Extract the [X, Y] coordinate from the center of the cell holding the provided text.  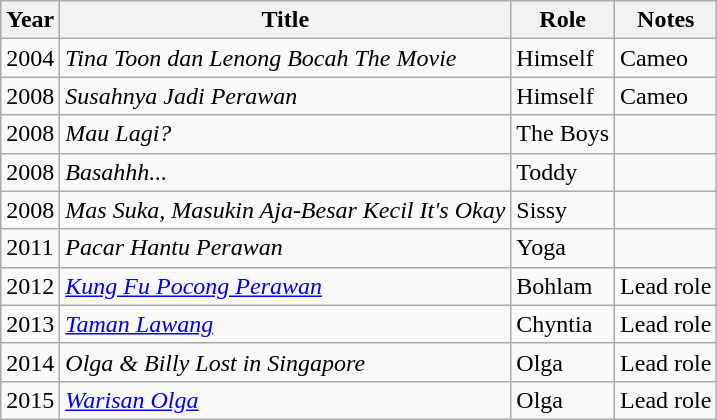
Bohlam [563, 286]
Tina Toon dan Lenong Bocah The Movie [286, 58]
Kung Fu Pocong Perawan [286, 286]
Yoga [563, 248]
Year [30, 20]
Notes [666, 20]
Mas Suka, Masukin Aja-Besar Kecil It's Okay [286, 210]
Sissy [563, 210]
2004 [30, 58]
2015 [30, 400]
Basahhh... [286, 172]
2011 [30, 248]
Susahnya Jadi Perawan [286, 96]
Title [286, 20]
Toddy [563, 172]
Role [563, 20]
The Boys [563, 134]
Mau Lagi? [286, 134]
Olga & Billy Lost in Singapore [286, 362]
2012 [30, 286]
Taman Lawang [286, 324]
Pacar Hantu Perawan [286, 248]
2014 [30, 362]
2013 [30, 324]
Chyntia [563, 324]
Warisan Olga [286, 400]
